Detect which cell encompasses the target text, then output its [X, Y] center coordinate. 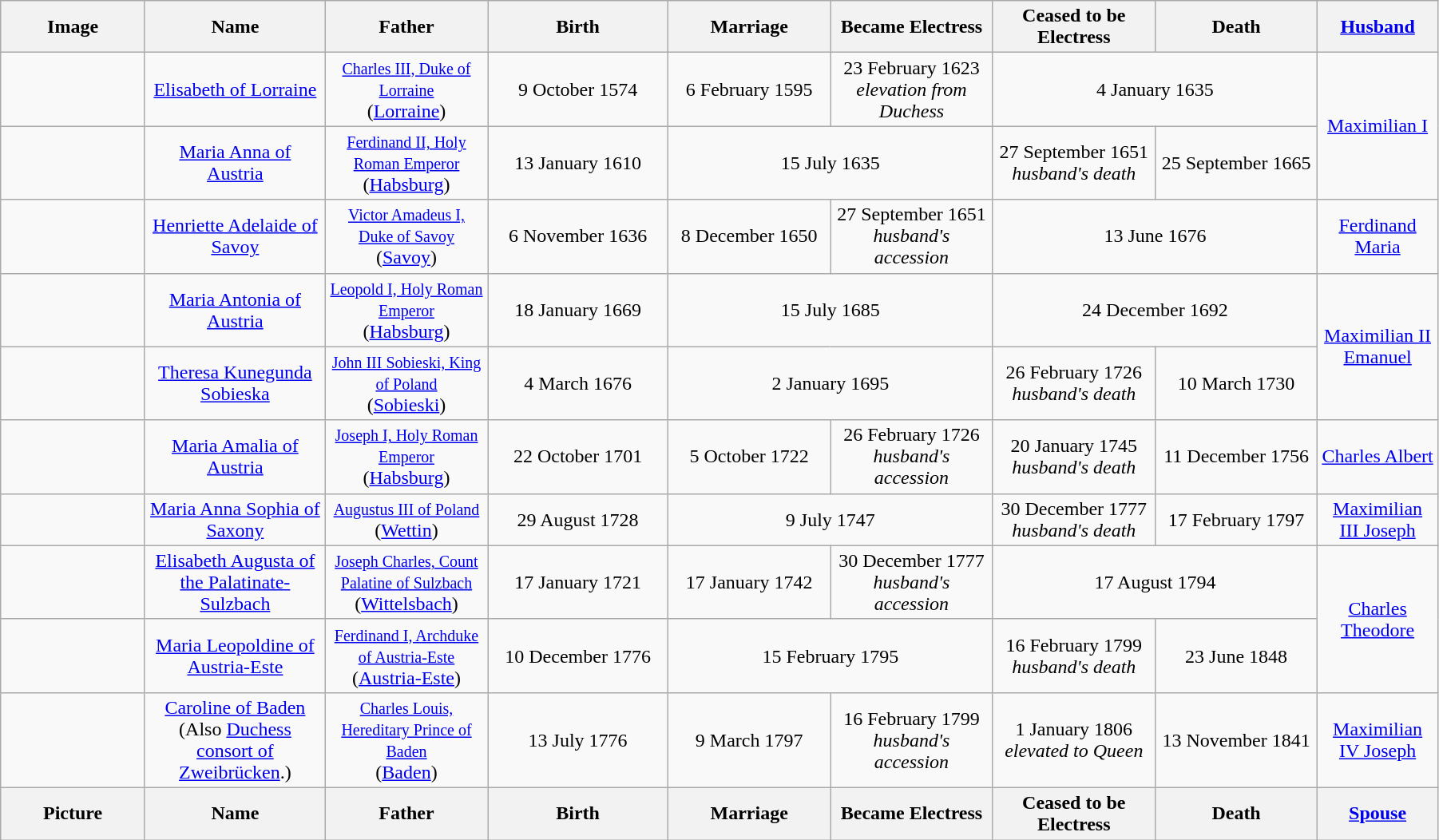
26 February 1726husband's accession [912, 457]
Charles Theodore [1378, 619]
17 January 1721 [578, 582]
8 December 1650 [749, 236]
Ferdinand Maria [1378, 236]
24 December 1692 [1155, 310]
27 September 1651husband's accession [912, 236]
Ferdinand I, Archduke of Austria-Este (Austria-Este) [406, 656]
Leopold I, Holy Roman Emperor (Habsburg) [406, 310]
Theresa Kunegunda Sobieska [235, 383]
13 June 1676 [1155, 236]
23 June 1848 [1236, 656]
Charles Louis, Hereditary Prince of Baden (Baden) [406, 739]
4 January 1635 [1155, 89]
Picture [73, 813]
30 December 1777husband's accession [912, 582]
Charles III, Duke of Lorraine (Lorraine) [406, 89]
6 February 1595 [749, 89]
10 March 1730 [1236, 383]
2 January 1695 [830, 383]
15 July 1635 [830, 163]
Maximilian III Joseph [1378, 519]
10 December 1776 [578, 656]
9 July 1747 [830, 519]
17 August 1794 [1155, 582]
Maximilian I [1378, 126]
1 January 1806elevated to Queen [1073, 739]
6 November 1636 [578, 236]
Charles Albert [1378, 457]
Maria Anna Sophia of Saxony [235, 519]
Maria Amalia of Austria [235, 457]
29 August 1728 [578, 519]
30 December 1777husband's death [1073, 519]
Husband [1378, 27]
16 February 1799husband's death [1073, 656]
17 January 1742 [749, 582]
22 October 1701 [578, 457]
13 November 1841 [1236, 739]
15 February 1795 [830, 656]
Elisabeth Augusta of the Palatinate-Sulzbach [235, 582]
4 March 1676 [578, 383]
Ferdinand II, Holy Roman Emperor (Habsburg) [406, 163]
25 September 1665 [1236, 163]
Joseph I, Holy Roman Emperor (Habsburg) [406, 457]
16 February 1799husband's accession [912, 739]
Joseph Charles, Count Palatine of Sulzbach (Wittelsbach) [406, 582]
Maria Antonia of Austria [235, 310]
Spouse [1378, 813]
18 January 1669 [578, 310]
23 February 1623elevation from Duchess [912, 89]
Augustus III of Poland (Wettin) [406, 519]
Maximilian II Emanuel [1378, 347]
Maria Anna of Austria [235, 163]
20 January 1745husband's death [1073, 457]
11 December 1756 [1236, 457]
Henriette Adelaide of Savoy [235, 236]
27 September 1651husband's death [1073, 163]
26 February 1726husband's death [1073, 383]
9 March 1797 [749, 739]
5 October 1722 [749, 457]
13 July 1776 [578, 739]
John III Sobieski, King of Poland (Sobieski) [406, 383]
Caroline of Baden(Also Duchess consort of Zweibrücken.) [235, 739]
Victor Amadeus I, Duke of Savoy (Savoy) [406, 236]
Maria Leopoldine of Austria-Este [235, 656]
Image [73, 27]
Elisabeth of Lorraine [235, 89]
17 February 1797 [1236, 519]
13 January 1610 [578, 163]
Maximilian IV Joseph [1378, 739]
15 July 1685 [830, 310]
9 October 1574 [578, 89]
